Identify which cell holds the provided text, then report its (X, Y) central coordinate. 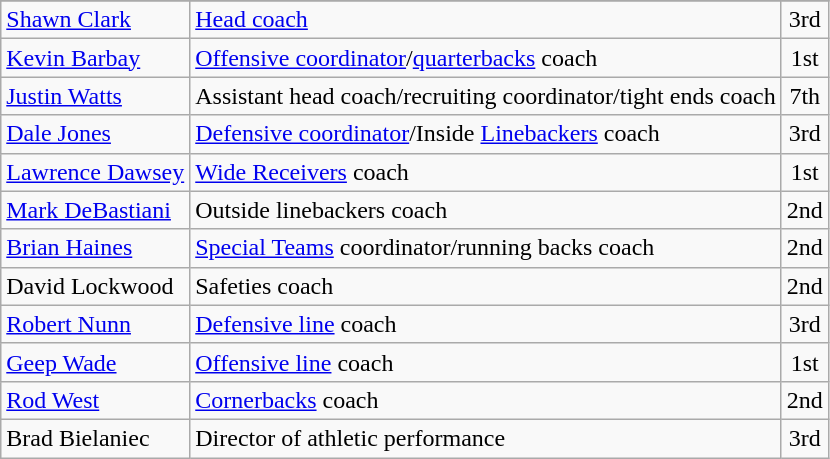
Director of athletic performance (486, 438)
Rod West (96, 400)
Dale Jones (96, 134)
Safeties coach (486, 286)
7th (804, 96)
Defensive line coach (486, 324)
Shawn Clark (96, 20)
Assistant head coach/recruiting coordinator/tight ends coach (486, 96)
David Lockwood (96, 286)
Brad Bielaniec (96, 438)
Offensive line coach (486, 362)
Kevin Barbay (96, 58)
Defensive coordinator/Inside Linebackers coach (486, 134)
Cornerbacks coach (486, 400)
Special Teams coordinator/running backs coach (486, 248)
Offensive coordinator/quarterbacks coach (486, 58)
Mark DeBastiani (96, 210)
Robert Nunn (96, 324)
Head coach (486, 20)
Geep Wade (96, 362)
Lawrence Dawsey (96, 172)
Outside linebackers coach (486, 210)
Wide Receivers coach (486, 172)
Justin Watts (96, 96)
Brian Haines (96, 248)
